Provide the (X, Y) coordinate of the cell's center where the given text is located.  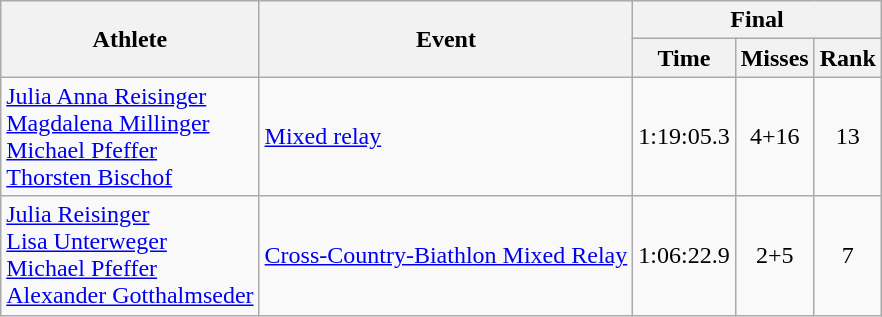
2+5 (774, 256)
1:06:22.9 (684, 256)
13 (848, 136)
1:19:05.3 (684, 136)
Julia ReisingerLisa UnterwegerMichael PfefferAlexander Gotthalmseder (130, 256)
4+16 (774, 136)
Mixed relay (446, 136)
Rank (848, 58)
Julia Anna ReisingerMagdalena MillingerMichael PfefferThorsten Bischof (130, 136)
Event (446, 39)
Time (684, 58)
Cross-Country-Biathlon Mixed Relay (446, 256)
Athlete (130, 39)
Final (758, 20)
7 (848, 256)
Misses (774, 58)
